Find where the given text appears and provide that cell's center as (x, y) coordinate. 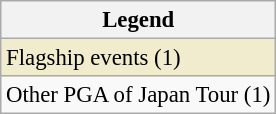
Flagship events (1) (138, 58)
Other PGA of Japan Tour (1) (138, 95)
Legend (138, 20)
